Identify which cell holds the provided text, then report its [X, Y] central coordinate. 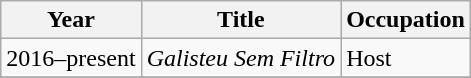
Year [71, 20]
Host [406, 58]
Title [241, 20]
Galisteu Sem Filtro [241, 58]
Occupation [406, 20]
2016–present [71, 58]
